Locate the cell with the specified text and output its [x, y] center coordinate. 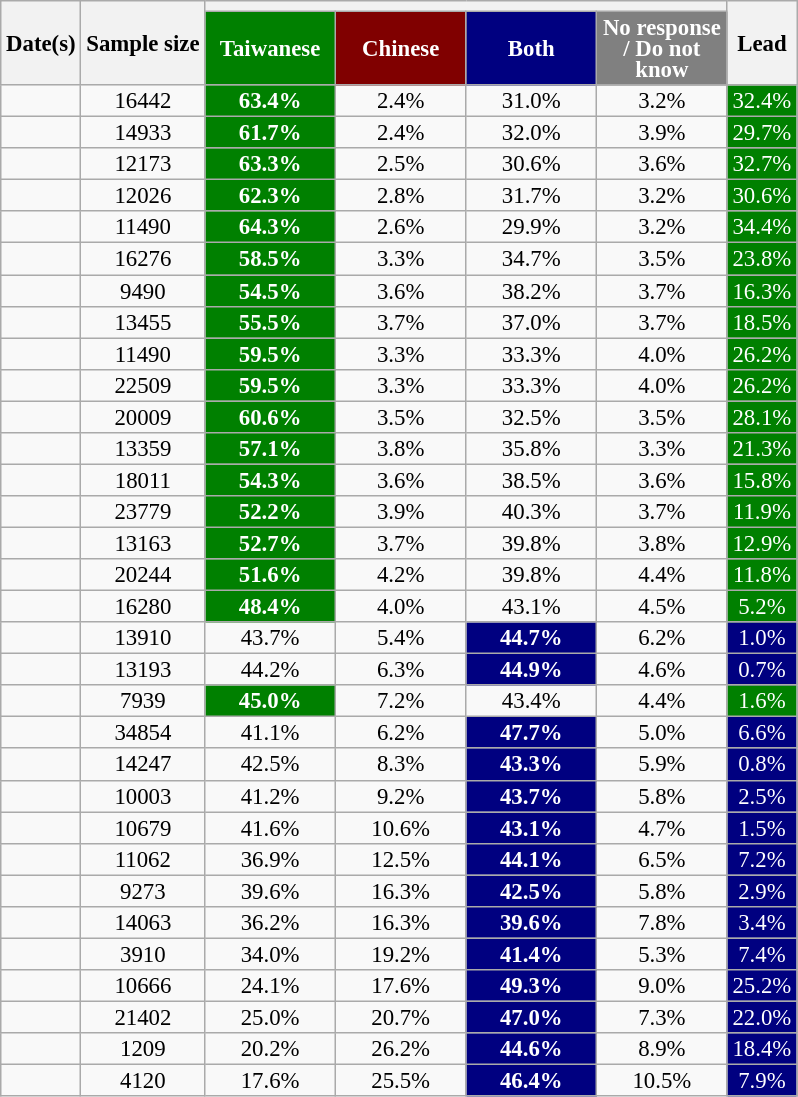
41.1% [270, 733]
44.6% [532, 1049]
61.7% [270, 133]
13359 [143, 449]
49.3% [532, 986]
0.7% [762, 670]
10666 [143, 986]
Both [532, 49]
29.7% [762, 133]
44.1% [532, 859]
3910 [143, 954]
13910 [143, 638]
4.2% [400, 575]
13163 [143, 543]
21402 [143, 1017]
20.7% [400, 1017]
32.7% [762, 164]
62.3% [270, 196]
2.9% [762, 891]
52.2% [270, 512]
8.3% [400, 765]
54.3% [270, 480]
4.5% [662, 607]
34.7% [532, 259]
Chinese [400, 49]
2.6% [400, 228]
8.9% [662, 1049]
32.0% [532, 133]
10.5% [662, 1081]
Lead [762, 43]
34854 [143, 733]
16276 [143, 259]
32.5% [532, 417]
5.9% [662, 765]
52.7% [270, 543]
38.5% [532, 480]
15.8% [762, 480]
18.5% [762, 322]
22509 [143, 385]
6.5% [662, 859]
24.1% [270, 986]
47.0% [532, 1017]
20244 [143, 575]
43.4% [532, 701]
2.8% [400, 196]
19.2% [400, 954]
14247 [143, 765]
5.2% [762, 607]
22.0% [762, 1017]
11062 [143, 859]
34.0% [270, 954]
41.4% [532, 954]
16280 [143, 607]
0.8% [762, 765]
25.0% [270, 1017]
29.9% [532, 228]
9.2% [400, 796]
7.9% [762, 1081]
Sample size [143, 43]
1.6% [762, 701]
51.6% [270, 575]
47.7% [532, 733]
7.4% [762, 954]
5.0% [662, 733]
32.4% [762, 101]
54.5% [270, 291]
11.9% [762, 512]
55.5% [270, 322]
No response / Do not know [662, 49]
23.8% [762, 259]
28.1% [762, 417]
25.5% [400, 1081]
16442 [143, 101]
9490 [143, 291]
21.3% [762, 449]
36.2% [270, 923]
46.4% [532, 1081]
6.6% [762, 733]
9273 [143, 891]
20.2% [270, 1049]
1209 [143, 1049]
11.8% [762, 575]
6.3% [400, 670]
41.6% [270, 828]
3.4% [762, 923]
38.2% [532, 291]
20009 [143, 417]
64.3% [270, 228]
18.4% [762, 1049]
23779 [143, 512]
35.8% [532, 449]
31.0% [532, 101]
44.9% [532, 670]
43.3% [532, 765]
41.2% [270, 796]
7.3% [662, 1017]
5.3% [662, 954]
48.4% [270, 607]
60.6% [270, 417]
13455 [143, 322]
7.8% [662, 923]
5.4% [400, 638]
10.6% [400, 828]
37.0% [532, 322]
Taiwanese [270, 49]
44.2% [270, 670]
12.5% [400, 859]
25.2% [762, 986]
1.5% [762, 828]
14933 [143, 133]
14063 [143, 923]
4120 [143, 1081]
63.4% [270, 101]
Date(s) [41, 43]
63.3% [270, 164]
57.1% [270, 449]
13193 [143, 670]
12173 [143, 164]
45.0% [270, 701]
31.7% [532, 196]
9.0% [662, 986]
10003 [143, 796]
34.4% [762, 228]
18011 [143, 480]
1.0% [762, 638]
40.3% [532, 512]
36.9% [270, 859]
12.9% [762, 543]
12026 [143, 196]
4.6% [662, 670]
44.7% [532, 638]
10679 [143, 828]
4.7% [662, 828]
7939 [143, 701]
58.5% [270, 259]
